Scan for the cell matching the given text and deliver its (x, y) coordinate at center. 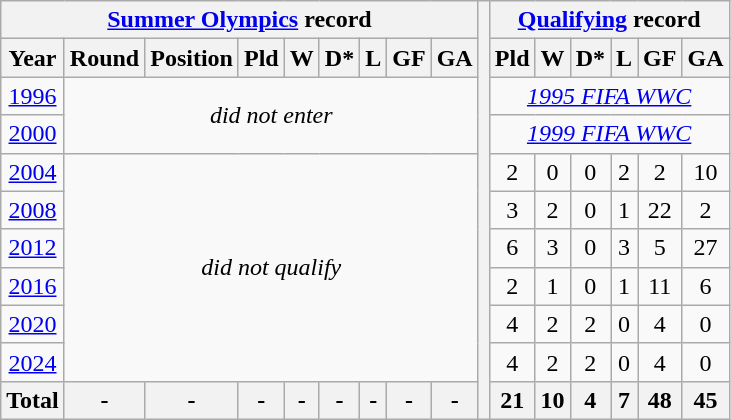
7 (624, 400)
45 (706, 400)
21 (512, 400)
Qualifying record (609, 20)
Round (104, 58)
22 (660, 210)
2004 (33, 172)
1996 (33, 96)
2016 (33, 286)
48 (660, 400)
Year (33, 58)
2024 (33, 362)
5 (660, 248)
11 (660, 286)
Position (192, 58)
2000 (33, 134)
Summer Olympics record (240, 20)
2008 (33, 210)
Total (33, 400)
27 (706, 248)
1999 FIFA WWC (609, 134)
did not qualify (271, 267)
2012 (33, 248)
did not enter (271, 115)
2020 (33, 324)
1995 FIFA WWC (609, 96)
